Determine the [X, Y] coordinate at the center of the cell enclosing the given text.  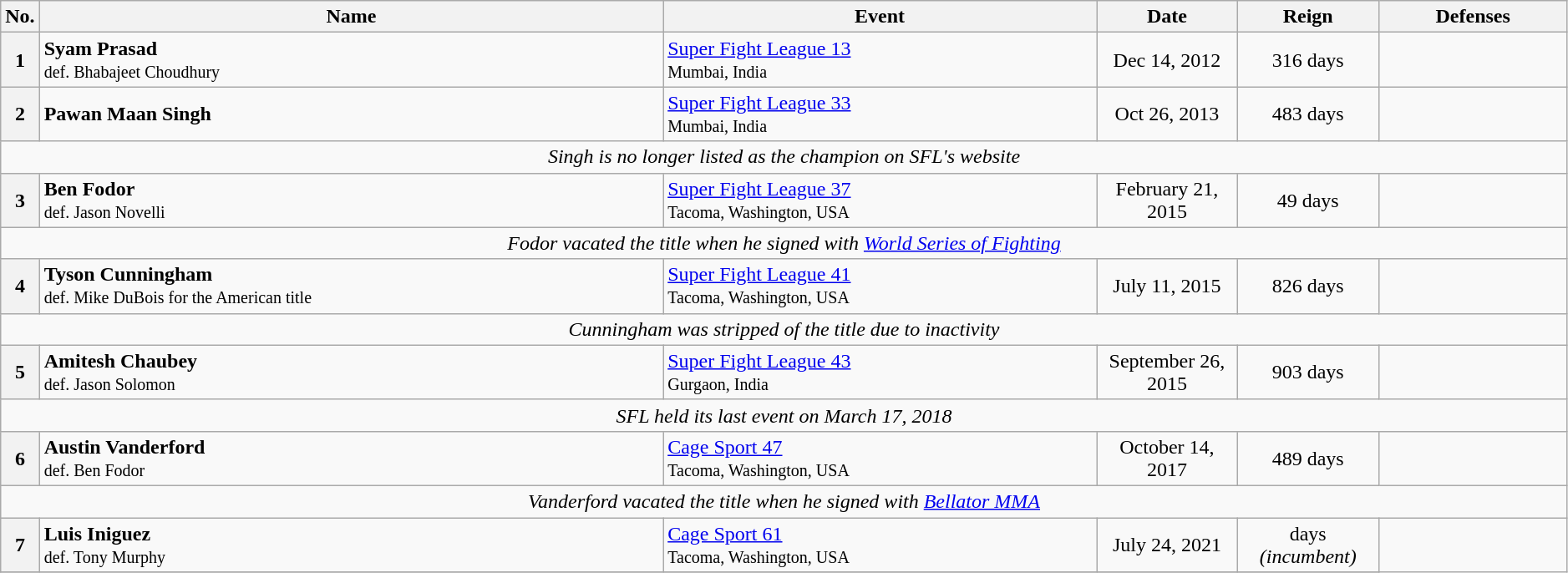
Super Fight League 43Gurgaon, India [880, 373]
Ben Fodordef. Jason Novelli [351, 200]
7 [20, 545]
2 [20, 114]
Oct 26, 2013 [1168, 114]
483 days [1308, 114]
No. [20, 17]
Cunningham was stripped of the title due to inactivity [784, 329]
1 [20, 60]
days(incumbent) [1308, 545]
Pawan Maan Singh [351, 114]
Reign [1308, 17]
903 days [1308, 373]
489 days [1308, 458]
Event [880, 17]
Dec 14, 2012 [1168, 60]
6 [20, 458]
Cage Sport 47Tacoma, Washington, USA [880, 458]
July 11, 2015 [1168, 286]
Super Fight League 37Tacoma, Washington, USA [880, 200]
Singh is no longer listed as the champion on SFL's website [784, 157]
826 days [1308, 286]
Super Fight League 33Mumbai, India [880, 114]
October 14, 2017 [1168, 458]
3 [20, 200]
Tyson Cunninghamdef. Mike DuBois for the American title [351, 286]
Amitesh Chaubey def. Jason Solomon [351, 373]
SFL held its last event on March 17, 2018 [784, 415]
Vanderford vacated the title when he signed with Bellator MMA [784, 501]
49 days [1308, 200]
Name [351, 17]
316 days [1308, 60]
Defenses [1473, 17]
Super Fight League 41Tacoma, Washington, USA [880, 286]
5 [20, 373]
Cage Sport 61Tacoma, Washington, USA [880, 545]
Luis Iniguezdef. Tony Murphy [351, 545]
Syam Prasaddef. Bhabajeet Choudhury [351, 60]
Super Fight League 13Mumbai, India [880, 60]
Fodor vacated the title when he signed with World Series of Fighting [784, 243]
July 24, 2021 [1168, 545]
February 21, 2015 [1168, 200]
Austin Vanderforddef. Ben Fodor [351, 458]
Date [1168, 17]
4 [20, 286]
September 26, 2015 [1168, 373]
